For the text-containing cell, return its midpoint in [x, y] coordinate format. 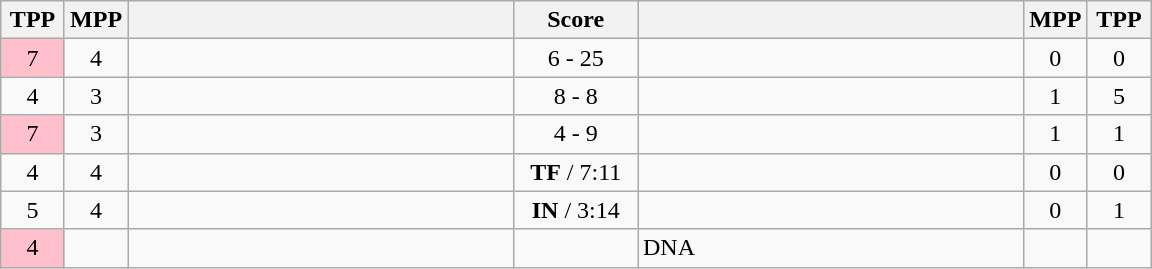
6 - 25 [576, 58]
8 - 8 [576, 96]
4 - 9 [576, 134]
Score [576, 20]
DNA [831, 248]
TF / 7:11 [576, 172]
IN / 3:14 [576, 210]
